For the text-containing cell, return its midpoint in (x, y) coordinate format. 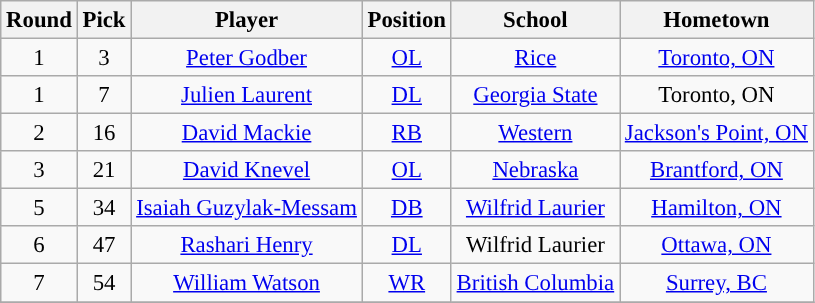
Peter Godber (246, 58)
Georgia State (535, 95)
David Knevel (246, 170)
WR (406, 283)
34 (104, 208)
Ottawa, ON (717, 245)
Rice (535, 58)
2 (39, 133)
54 (104, 283)
Position (406, 20)
Hometown (717, 20)
21 (104, 170)
William Watson (246, 283)
Pick (104, 20)
16 (104, 133)
Round (39, 20)
British Columbia (535, 283)
Isaiah Guzylak-Messam (246, 208)
Rashari Henry (246, 245)
Player (246, 20)
RB (406, 133)
6 (39, 245)
Brantford, ON (717, 170)
David Mackie (246, 133)
School (535, 20)
Hamilton, ON (717, 208)
Jackson's Point, ON (717, 133)
Surrey, BC (717, 283)
Western (535, 133)
Nebraska (535, 170)
Julien Laurent (246, 95)
DB (406, 208)
47 (104, 245)
5 (39, 208)
